Identify which cell holds the provided text, then report its [x, y] central coordinate. 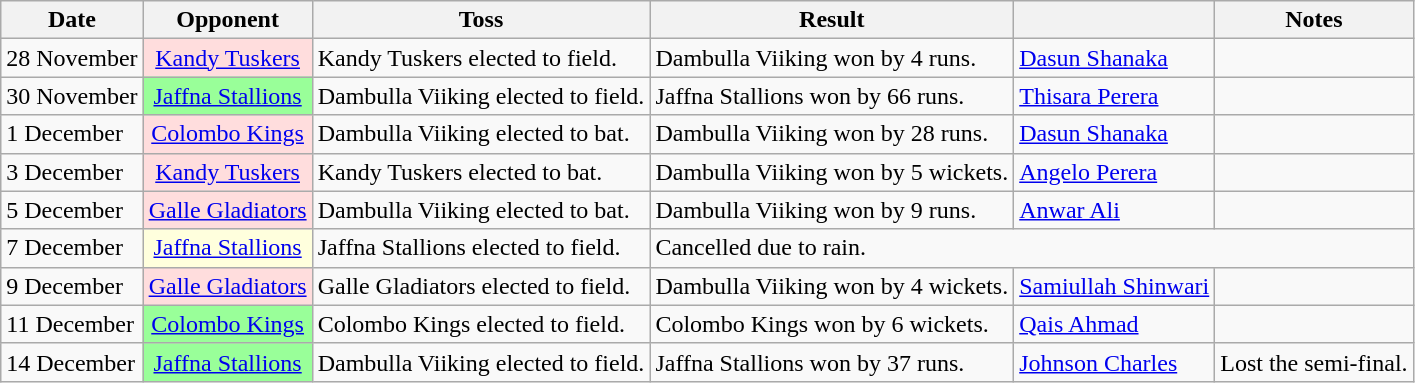
1 December [72, 134]
Galle Gladiators elected to field. [481, 286]
Result [832, 20]
Anwar Ali [1114, 210]
Jaffna Stallions elected to field. [481, 248]
Colombo Kings elected to field. [481, 324]
11 December [72, 324]
30 November [72, 96]
Angelo Perera [1114, 172]
Cancelled due to rain. [1032, 248]
Kandy Tuskers elected to bat. [481, 172]
Johnson Charles [1114, 362]
Dambulla Viiking won by 9 runs. [832, 210]
28 November [72, 58]
Dambulla Viiking won by 28 runs. [832, 134]
Qais Ahmad [1114, 324]
Dambulla Viiking won by 5 wickets. [832, 172]
Jaffna Stallions won by 66 runs. [832, 96]
Dambulla Viiking won by 4 runs. [832, 58]
Toss [481, 20]
Samiullah Shinwari [1114, 286]
5 December [72, 210]
14 December [72, 362]
Lost the semi-final. [1314, 362]
3 December [72, 172]
Colombo Kings won by 6 wickets. [832, 324]
Date [72, 20]
Notes [1314, 20]
9 December [72, 286]
7 December [72, 248]
Opponent [228, 20]
Thisara Perera [1114, 96]
Dambulla Viiking won by 4 wickets. [832, 286]
Kandy Tuskers elected to field. [481, 58]
Jaffna Stallions won by 37 runs. [832, 362]
